Pinpoint the cell where the given text exists, returning its [x, y] midpoint coordinate. 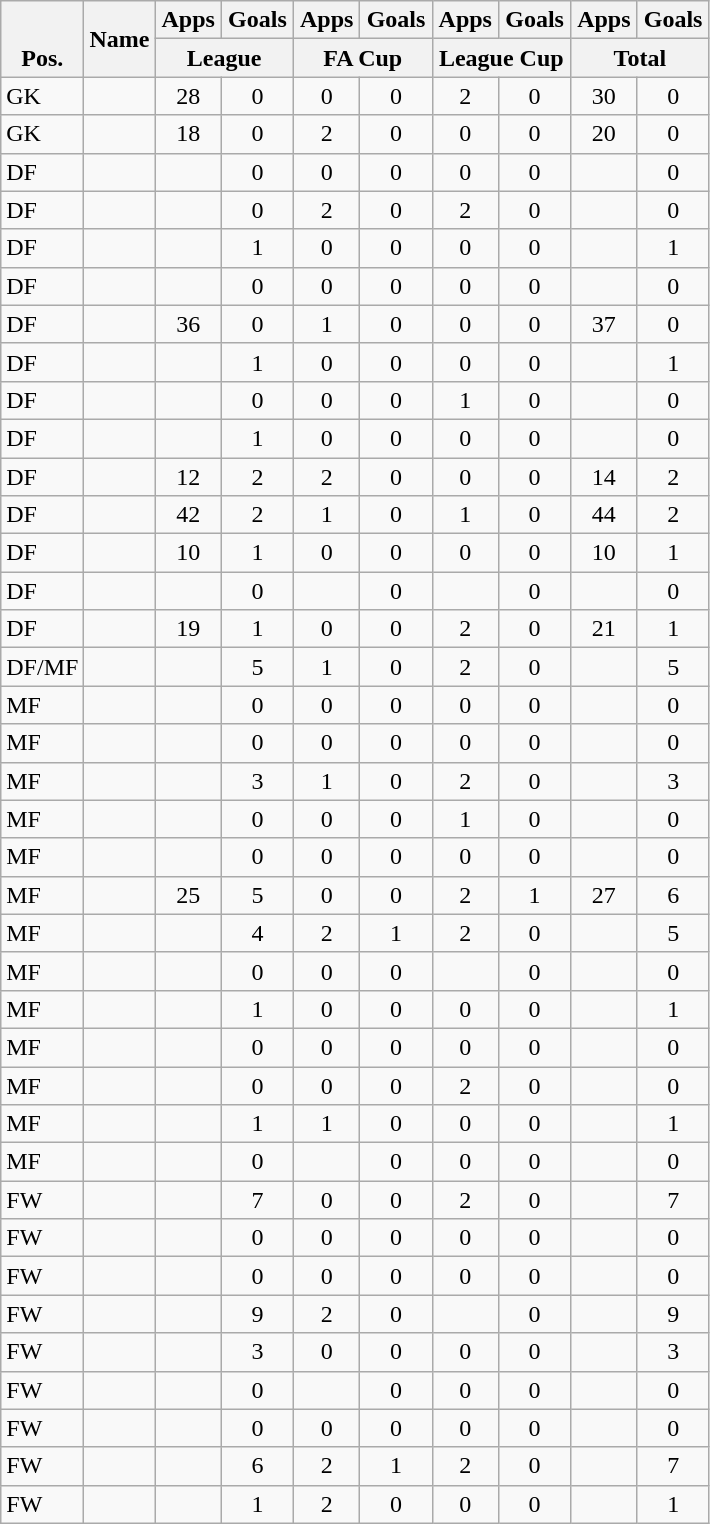
44 [604, 515]
Name [120, 39]
20 [604, 134]
Pos. [42, 39]
25 [188, 895]
14 [604, 477]
36 [188, 324]
4 [257, 933]
30 [604, 96]
37 [604, 324]
12 [188, 477]
28 [188, 96]
21 [604, 629]
League Cup [502, 58]
DF/MF [42, 667]
27 [604, 895]
Total [640, 58]
42 [188, 515]
18 [188, 134]
FA Cup [362, 58]
League [224, 58]
19 [188, 629]
